Provide the [X, Y] coordinate of the cell's center where the given text is located.  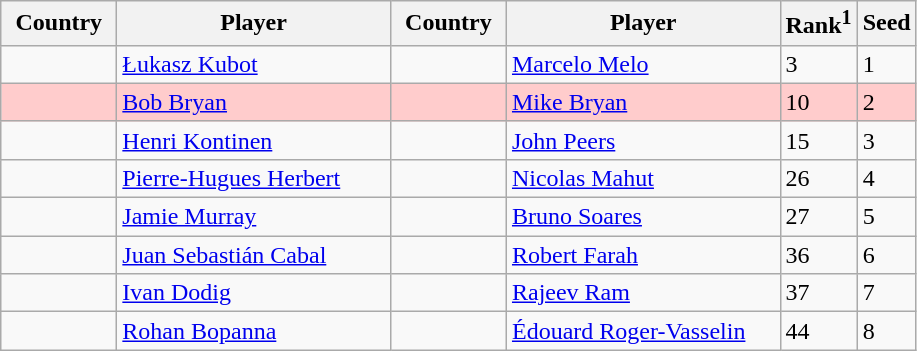
Łukasz Kubot [254, 64]
Jamie Murray [254, 217]
Juan Sebastián Cabal [254, 255]
7 [886, 293]
5 [886, 217]
Rohan Bopanna [254, 331]
8 [886, 331]
27 [818, 217]
John Peers [643, 140]
1 [886, 64]
4 [886, 178]
Seed [886, 24]
2 [886, 102]
36 [818, 255]
Marcelo Melo [643, 64]
Rank1 [818, 24]
Bob Bryan [254, 102]
44 [818, 331]
Pierre-Hugues Herbert [254, 178]
10 [818, 102]
Robert Farah [643, 255]
6 [886, 255]
Henri Kontinen [254, 140]
Mike Bryan [643, 102]
37 [818, 293]
Édouard Roger-Vasselin [643, 331]
Rajeev Ram [643, 293]
Nicolas Mahut [643, 178]
15 [818, 140]
Bruno Soares [643, 217]
Ivan Dodig [254, 293]
26 [818, 178]
